For the text-containing cell, return its midpoint in (X, Y) coordinate format. 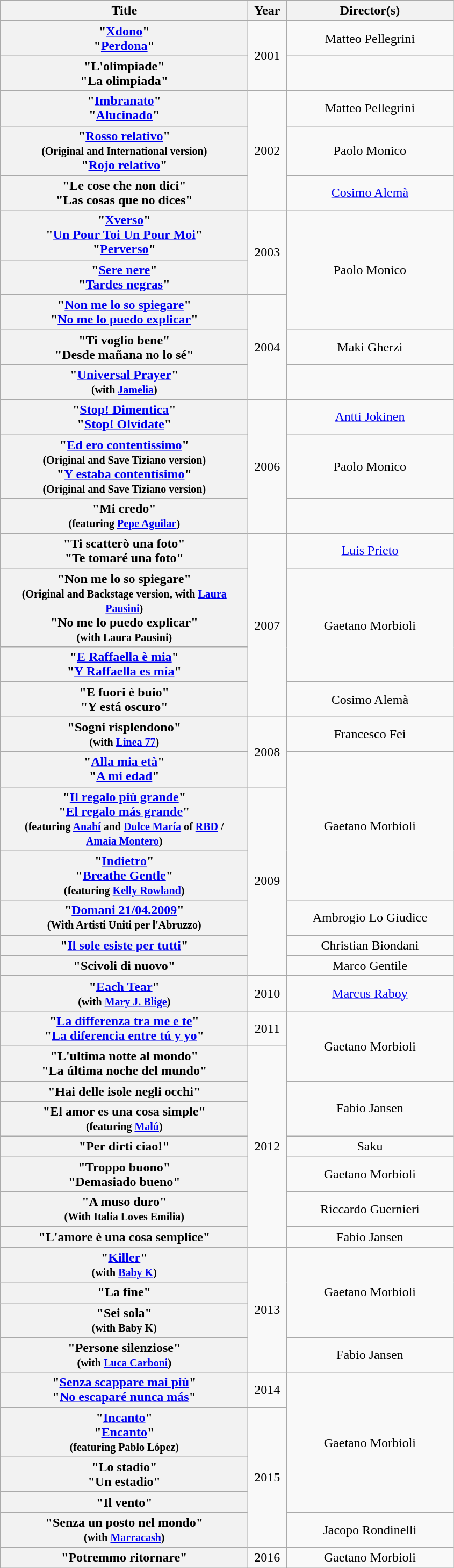
"Sogni risplendono" (with Linea 77) (125, 734)
"Per dirti ciao!" (125, 1147)
"Sei sola"(with Baby K) (125, 1320)
2010 (268, 993)
"Senza scappare mai più""No escaparé nunca más" (125, 1390)
"A muso duro" (With Italia Loves Emilia) (125, 1209)
"L'amore è una cosa semplice" (125, 1237)
2003 (268, 253)
Maki Gherzi (370, 347)
"Senza un posto nel mondo"(with Marracash) (125, 1529)
"Persone silenziose" (with Luca Carboni) (125, 1355)
"Killer" (with Baby K) (125, 1265)
"Xverso""Un Pour Toi Un Pour Moi" "Perverso" (125, 235)
Saku (370, 1147)
Marco Gentile (370, 966)
2011 (268, 1028)
Riccardo Guernieri (370, 1209)
Ambrogio Lo Giudice (370, 918)
"L'olimpiade""La olimpiada" (125, 73)
"Le cose che non dici""Las cosas que no dices" (125, 192)
2009 (268, 881)
2006 (268, 466)
"Mi credo" (featuring Pepe Aguilar) (125, 516)
"Ti scatterò una foto" "Te tomaré una foto" (125, 551)
Marcus Raboy (370, 993)
2002 (268, 150)
"El amor es una cosa simple" (featuring Malú) (125, 1119)
"Alla mia età" "A mi edad" (125, 769)
Year (268, 11)
"Scivoli di nuovo" (125, 966)
Title (125, 11)
"Universal Prayer"(with Jamelia) (125, 382)
"La fine" (125, 1292)
2004 (268, 347)
"Potremmo ritornare" (125, 1557)
"Each Tear"(with Mary J. Blige) (125, 993)
"Troppo buono""Demasiado bueno" (125, 1175)
"Il regalo più grande" "El regalo más grande" (featuring Anahí and Dulce María of RBD /Amaia Montero) (125, 819)
2015 (268, 1477)
2014 (268, 1390)
Jacopo Rondinelli (370, 1529)
2013 (268, 1310)
"Indietro""Breathe Gentle" (featuring Kelly Rowland) (125, 875)
"Il vento" (125, 1502)
"Hai delle isole negli occhi" (125, 1091)
2007 (268, 625)
"Non me lo so spiegare" (Original and Backstage version, with Laura Pausini) "No me lo puedo explicar" (with Laura Pausini) (125, 608)
"E Raffaella è mia""Y Raffaella es mía" (125, 664)
"Imbranato""Alucinado" (125, 109)
"Rosso relativo"(Original and International version) "Rojo relativo" (125, 150)
"Ed ero contentissimo"(Original and Save Tiziano version)"Y estaba contentísimo" (Original and Save Tiziano version) (125, 466)
2008 (268, 752)
"La differenza tra me e te" "La diferencia entre tú y yo" (125, 1028)
"Non me lo so spiegare""No me lo puedo explicar" (125, 312)
"Domani 21/04.2009"(With Artisti Uniti per l'Abruzzo) (125, 918)
"E fuori è buio" "Y está oscuro" (125, 700)
"Il sole esiste per tutti" (125, 945)
2012 (268, 1146)
"Ti voglio bene""Desde mañana no lo sé" (125, 347)
2016 (268, 1557)
Director(s) (370, 11)
"L'ultima notte al mondo""La última noche del mundo" (125, 1063)
"Xdono""Perdona" (125, 39)
2001 (268, 56)
"Incanto""Encanto"(featuring Pablo López) (125, 1432)
Francesco Fei (370, 734)
Christian Biondani (370, 945)
Luis Prieto (370, 551)
"Sere nere""Tardes negras" (125, 277)
"Stop! Dimentica""Stop! Olvídate" (125, 417)
Antti Jokinen (370, 417)
"Lo stadio" "Un estadio" (125, 1475)
